Determine the (x, y) coordinate at the center of the cell enclosing the given text.  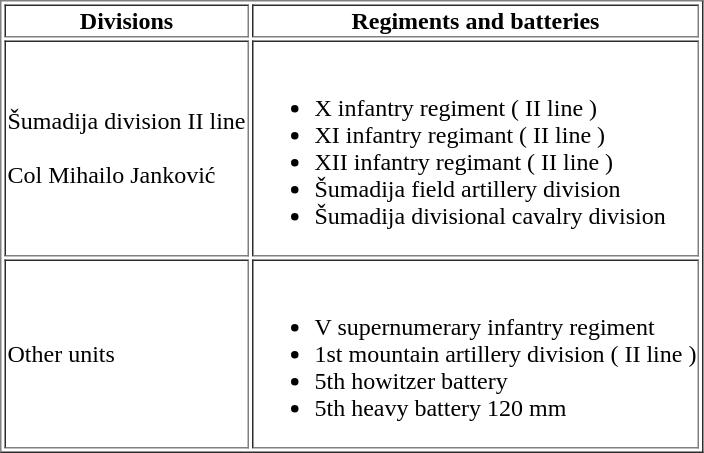
Divisions (126, 20)
Regiments and batteries (475, 20)
Šumadija division II lineCol Mihailo Janković (126, 148)
Other units (126, 354)
V supernumerary infantry regiment1st mountain artillery division ( II line )5th howitzer battery5th heavy battery 120 mm (475, 354)
